Extract the [X, Y] coordinate from the center of the cell holding the provided text.  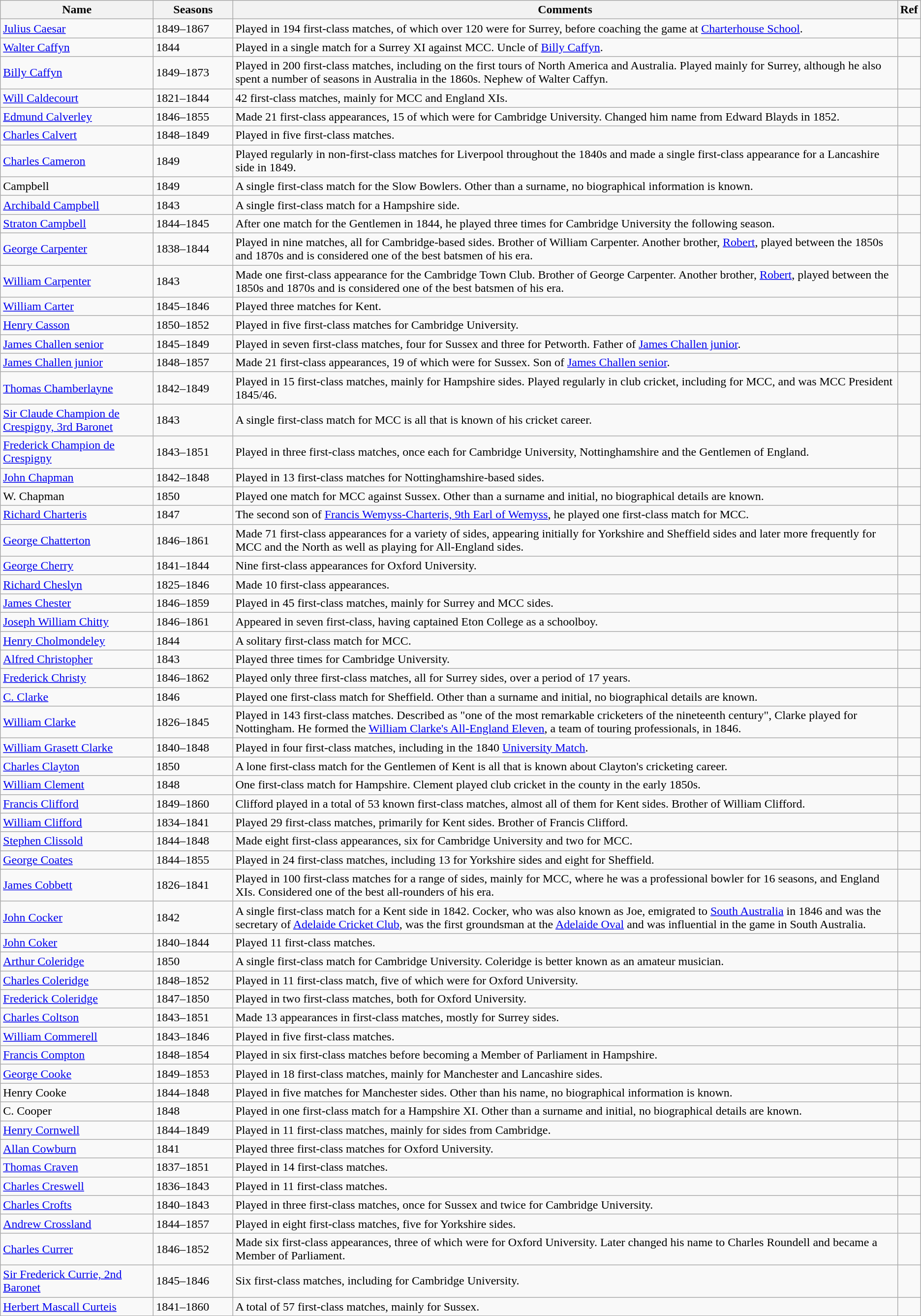
Sir Frederick Currie, 2nd Baronet [77, 1281]
Frederick Champion de Crespigny [77, 452]
James Chester [77, 603]
Francis Clifford [77, 804]
Played in three first-class matches, once for Sussex and twice for Cambridge University. [565, 1205]
Played in three first-class matches, once each for Cambridge University, Nottinghamshire and the Gentlemen of England. [565, 452]
A single first-class match for Cambridge University. Coleridge is better known as an amateur musician. [565, 961]
A single first-class match for the Slow Bowlers. Other than a surname, no biographical information is known. [565, 186]
Made 10 first-class appearances. [565, 584]
Charles Clayton [77, 766]
1843–1846 [193, 1036]
Charles Coltson [77, 1018]
C. Cooper [77, 1111]
William Clifford [77, 822]
Made 13 appearances in first-class matches, mostly for Surrey sides. [565, 1018]
Henry Cornwell [77, 1130]
After one match for the Gentlemen in 1844, he played three times for Cambridge University the following season. [565, 223]
William Carpenter [77, 281]
1846–1855 [193, 117]
Played three matches for Kent. [565, 307]
1834–1841 [193, 822]
Henry Casson [77, 325]
C. Clarke [77, 697]
1841 [193, 1149]
Charles Coleridge [77, 980]
Allan Cowburn [77, 1149]
1846–1862 [193, 678]
1849–1873 [193, 73]
William Commerell [77, 1036]
Will Caldecourt [77, 98]
Made eight first-class appearances, six for Cambridge University and two for MCC. [565, 841]
Played one match for MCC against Sussex. Other than a surname and initial, no biographical details are known. [565, 496]
Frederick Coleridge [77, 999]
One first-class match for Hampshire. Clement played club cricket in the county in the early 1850s. [565, 785]
Frederick Christy [77, 678]
1848–1857 [193, 363]
Played in one first-class match for a Hampshire XI. Other than a surname and initial, no biographical details are known. [565, 1111]
A lone first-class match for the Gentlemen of Kent is all that is known about Clayton's cricketing career. [565, 766]
1847 [193, 515]
Ref [909, 10]
Played only three first-class matches, all for Surrey sides, over a period of 17 years. [565, 678]
1846–1859 [193, 603]
1825–1846 [193, 584]
Played 11 first-class matches. [565, 942]
1850–1852 [193, 325]
Charles Calvert [77, 135]
Andrew Crossland [77, 1223]
1846 [193, 697]
Henry Cooke [77, 1093]
Played in 13 first-class matches for Nottinghamshire-based sides. [565, 477]
1837–1851 [193, 1167]
Played in seven first-class matches, four for Sussex and three for Petworth. Father of James Challen junior. [565, 344]
1844–1857 [193, 1223]
Played in 14 first-class matches. [565, 1167]
1846–1852 [193, 1249]
Appeared in seven first-class, having captained Eton College as a schoolboy. [565, 622]
A total of 57 first-class matches, mainly for Sussex. [565, 1307]
Played in five first-class matches for Cambridge University. [565, 325]
Played in eight first-class matches, five for Yorkshire sides. [565, 1223]
W. Chapman [77, 496]
Played in five matches for Manchester sides. Other than his name, no biographical information is known. [565, 1093]
1847–1850 [193, 999]
Played in 11 first-class matches, mainly for sides from Cambridge. [565, 1130]
A solitary first-class match for MCC. [565, 640]
1844–1855 [193, 860]
George Cooke [77, 1074]
Name [77, 10]
1836–1843 [193, 1186]
Edmund Calverley [77, 117]
Archibald Campbell [77, 205]
Played three first-class matches for Oxford University. [565, 1149]
George Coates [77, 860]
1821–1844 [193, 98]
1842 [193, 917]
William Carter [77, 307]
Thomas Chamberlayne [77, 388]
Played in 15 first-class matches, mainly for Hampshire sides. Played regularly in club cricket, including for MCC, and was MCC President 1845/46. [565, 388]
James Challen senior [77, 344]
Played three times for Cambridge University. [565, 659]
James Cobbett [77, 885]
1849–1867 [193, 29]
Arthur Coleridge [77, 961]
Alfred Christopher [77, 659]
1844–1849 [193, 1130]
A single first-class match for MCC is all that is known of his cricket career. [565, 420]
Richard Charteris [77, 515]
Straton Campbell [77, 223]
Played in 11 first-class matches. [565, 1186]
1840–1848 [193, 748]
Campbell [77, 186]
Stephen Clissold [77, 841]
George Cherry [77, 565]
William Clement [77, 785]
Made 21 first-class appearances, 15 of which were for Cambridge University. Changed him name from Edward Blayds in 1852. [565, 117]
1848–1854 [193, 1055]
Played in 24 first-class matches, including 13 for Yorkshire sides and eight for Sheffield. [565, 860]
The second son of Francis Wemyss-Charteris, 9th Earl of Wemyss, he played one first-class match for MCC. [565, 515]
1849–1853 [193, 1074]
Seasons [193, 10]
1826–1841 [193, 885]
Charles Crofts [77, 1205]
1848–1852 [193, 980]
1842–1848 [193, 477]
1842–1849 [193, 388]
Sir Claude Champion de Crespigny, 3rd Baronet [77, 420]
1849–1860 [193, 804]
Nine first-class appearances for Oxford University. [565, 565]
Charles Currer [77, 1249]
1848–1849 [193, 135]
Played in a single match for a Surrey XI against MCC. Uncle of Billy Caffyn. [565, 47]
Charles Cameron [77, 160]
William Grasett Clarke [77, 748]
George Chatterton [77, 540]
1838–1844 [193, 249]
Julius Caesar [77, 29]
Six first-class matches, including for Cambridge University. [565, 1281]
1840–1844 [193, 942]
1844–1845 [193, 223]
Played in 18 first-class matches, mainly for Manchester and Lancashire sides. [565, 1074]
Francis Compton [77, 1055]
Played in 11 first-class match, five of which were for Oxford University. [565, 980]
Clifford played in a total of 53 known first-class matches, almost all of them for Kent sides. Brother of William Clifford. [565, 804]
Charles Creswell [77, 1186]
1845–1849 [193, 344]
John Chapman [77, 477]
George Carpenter [77, 249]
Richard Cheslyn [77, 584]
1841–1860 [193, 1307]
Played in two first-class matches, both for Oxford University. [565, 999]
A single first-class match for a Hampshire side. [565, 205]
Played in 45 first-class matches, mainly for Surrey and MCC sides. [565, 603]
1840–1843 [193, 1205]
Played in six first-class matches before becoming a Member of Parliament in Hampshire. [565, 1055]
Billy Caffyn [77, 73]
John Coker [77, 942]
Played one first-class match for Sheffield. Other than a surname and initial, no biographical details are known. [565, 697]
Walter Caffyn [77, 47]
Made 21 first-class appearances, 19 of which were for Sussex. Son of James Challen senior. [565, 363]
1841–1844 [193, 565]
Henry Cholmondeley [77, 640]
Played in four first-class matches, including in the 1840 University Match. [565, 748]
Thomas Craven [77, 1167]
Joseph William Chitty [77, 622]
John Cocker [77, 917]
Played 29 first-class matches, primarily for Kent sides. Brother of Francis Clifford. [565, 822]
James Challen junior [77, 363]
1826–1845 [193, 722]
William Clarke [77, 722]
Herbert Mascall Curteis [77, 1307]
Played in 194 first-class matches, of which over 120 were for Surrey, before coaching the game at Charterhouse School. [565, 29]
Comments [565, 10]
42 first-class matches, mainly for MCC and England XIs. [565, 98]
